For the text-containing cell, return its midpoint in (X, Y) coordinate format. 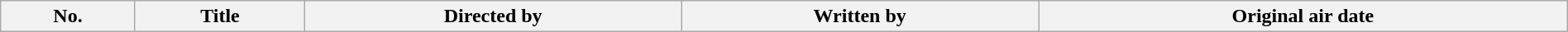
Directed by (493, 16)
No. (68, 16)
Written by (860, 16)
Title (220, 16)
Original air date (1303, 16)
